Find where the given text appears and provide that cell's center as (X, Y) coordinate. 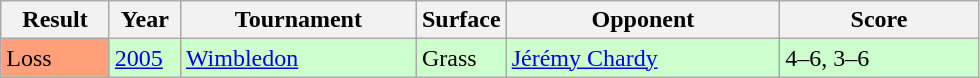
Wimbledon (298, 58)
Score (880, 20)
Tournament (298, 20)
Opponent (643, 20)
2005 (144, 58)
4–6, 3–6 (880, 58)
Surface (461, 20)
Result (56, 20)
Jérémy Chardy (643, 58)
Grass (461, 58)
Year (144, 20)
Loss (56, 58)
